Search for the cell housing the specified text and yield its (X, Y) center coordinate. 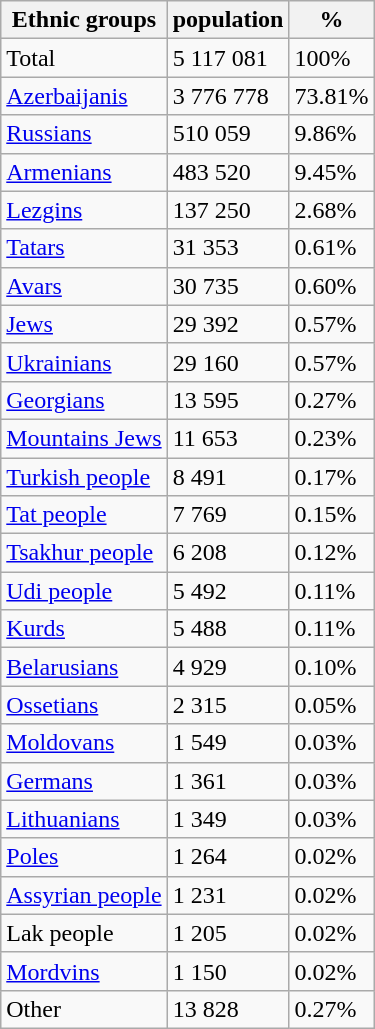
13 828 (228, 1009)
Mountains Jews (84, 438)
4 929 (228, 667)
0.10% (332, 667)
1 150 (228, 971)
483 520 (228, 172)
Ossetians (84, 705)
0.15% (332, 515)
8 491 (228, 477)
Moldovans (84, 743)
1 205 (228, 933)
1 549 (228, 743)
0.23% (332, 438)
Avars (84, 286)
0.05% (332, 705)
1 349 (228, 819)
29 160 (228, 362)
9.86% (332, 134)
1 361 (228, 781)
Tatars (84, 248)
11 653 (228, 438)
Armenians (84, 172)
Assyrian people (84, 895)
5 117 081 (228, 58)
Ethnic groups (84, 20)
13 595 (228, 400)
0.61% (332, 248)
Azerbaijanis (84, 96)
1 264 (228, 857)
Belarusians (84, 667)
Mordvins (84, 971)
0.17% (332, 477)
137 250 (228, 210)
Germans (84, 781)
Total (84, 58)
30 735 (228, 286)
Poles (84, 857)
2.68% (332, 210)
3 776 778 (228, 96)
6 208 (228, 553)
Turkish people (84, 477)
Lithuanians (84, 819)
Lezgins (84, 210)
1 231 (228, 895)
Other (84, 1009)
Tsakhur people (84, 553)
100% (332, 58)
Kurds (84, 629)
0.60% (332, 286)
Tat people (84, 515)
510 059 (228, 134)
Russians (84, 134)
9.45% (332, 172)
2 315 (228, 705)
Jews (84, 324)
Georgians (84, 400)
5 488 (228, 629)
73.81% (332, 96)
% (332, 20)
0.12% (332, 553)
31 353 (228, 248)
population (228, 20)
5 492 (228, 591)
Udi people (84, 591)
29 392 (228, 324)
Ukrainians (84, 362)
7 769 (228, 515)
Lak people (84, 933)
